Extract the (X, Y) coordinate from the center of the cell holding the provided text.  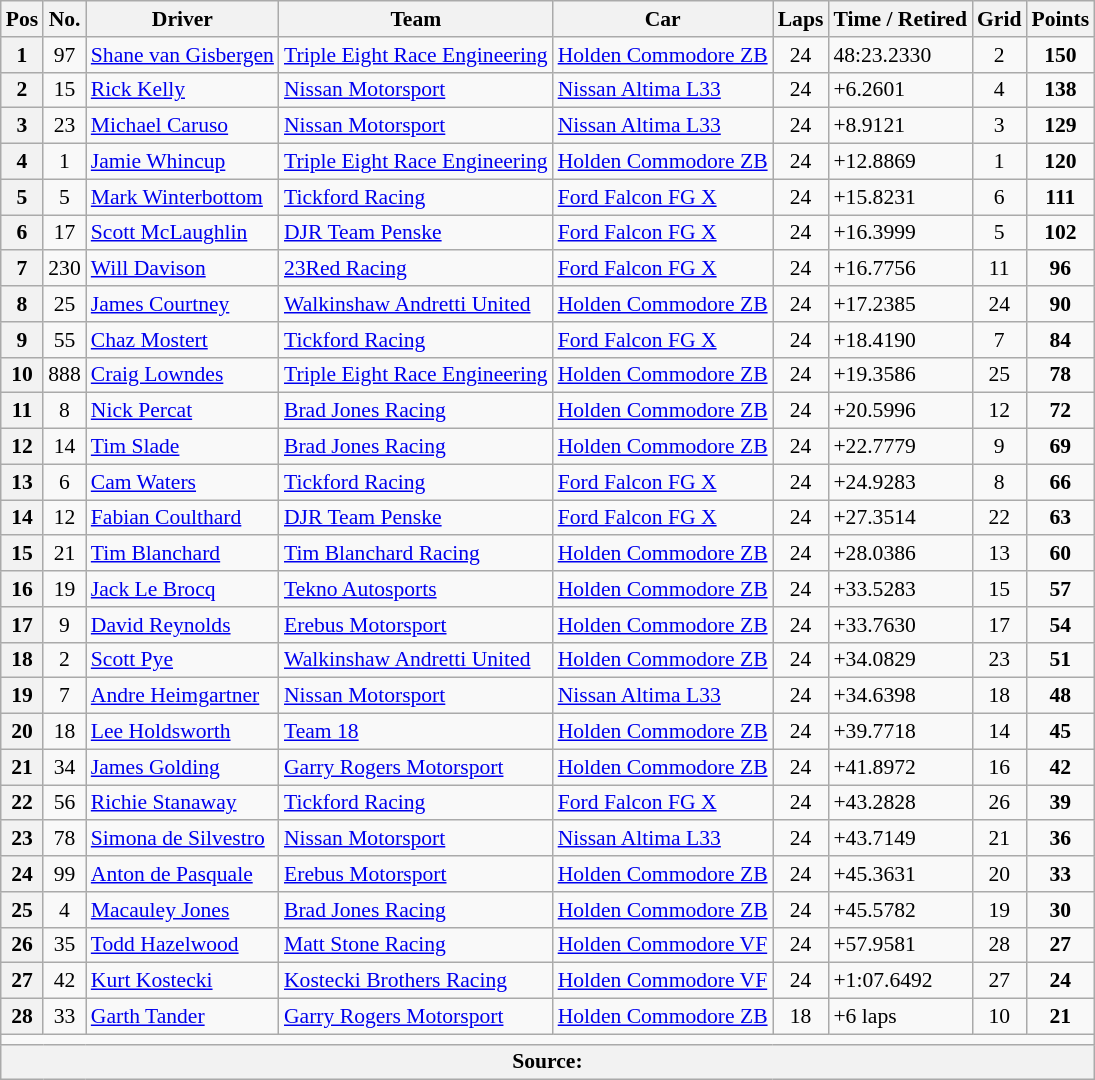
90 (1061, 304)
Will Davison (182, 269)
Rick Kelly (182, 90)
+57.9581 (900, 945)
230 (64, 269)
+27.3514 (900, 518)
Team (416, 19)
Matt Stone Racing (416, 945)
56 (64, 803)
+28.0386 (900, 554)
120 (1061, 162)
+43.7149 (900, 839)
+24.9283 (900, 482)
Tim Blanchard (182, 554)
+22.7779 (900, 447)
+43.2828 (900, 803)
51 (1061, 660)
55 (64, 340)
99 (64, 874)
Cam Waters (182, 482)
102 (1061, 233)
+18.4190 (900, 340)
Fabian Coulthard (182, 518)
Grid (1000, 19)
Nick Percat (182, 411)
63 (1061, 518)
Andre Heimgartner (182, 696)
57 (1061, 589)
129 (1061, 126)
97 (64, 55)
+19.3586 (900, 375)
Tekno Autosports (416, 589)
+33.5283 (900, 589)
96 (1061, 269)
45 (1061, 732)
+41.8972 (900, 767)
James Courtney (182, 304)
48:23.2330 (900, 55)
David Reynolds (182, 625)
Scott Pye (182, 660)
+16.3999 (900, 233)
Kostecki Brothers Racing (416, 981)
No. (64, 19)
+39.7718 (900, 732)
James Golding (182, 767)
39 (1061, 803)
+33.7630 (900, 625)
30 (1061, 910)
+34.6398 (900, 696)
69 (1061, 447)
84 (1061, 340)
Tim Slade (182, 447)
60 (1061, 554)
Laps (801, 19)
Jack Le Brocq (182, 589)
72 (1061, 411)
48 (1061, 696)
+12.8869 (900, 162)
Todd Hazelwood (182, 945)
Scott McLaughlin (182, 233)
Craig Lowndes (182, 375)
Kurt Kostecki (182, 981)
Points (1061, 19)
Richie Stanaway (182, 803)
Driver (182, 19)
Tim Blanchard Racing (416, 554)
+16.7756 (900, 269)
+6 laps (900, 1017)
Macauley Jones (182, 910)
888 (64, 375)
34 (64, 767)
+45.3631 (900, 874)
+15.8231 (900, 197)
54 (1061, 625)
Team 18 (416, 732)
Chaz Mostert (182, 340)
36 (1061, 839)
+34.0829 (900, 660)
Jamie Whincup (182, 162)
+45.5782 (900, 910)
Anton de Pasquale (182, 874)
23Red Racing (416, 269)
Car (663, 19)
+8.9121 (900, 126)
Time / Retired (900, 19)
+17.2385 (900, 304)
Pos (22, 19)
Mark Winterbottom (182, 197)
+1:07.6492 (900, 981)
150 (1061, 55)
66 (1061, 482)
138 (1061, 90)
Garth Tander (182, 1017)
Michael Caruso (182, 126)
+6.2601 (900, 90)
35 (64, 945)
Source: (548, 1062)
Simona de Silvestro (182, 839)
Lee Holdsworth (182, 732)
+20.5996 (900, 411)
111 (1061, 197)
Shane van Gisbergen (182, 55)
